Identify which cell holds the provided text, then report its (x, y) central coordinate. 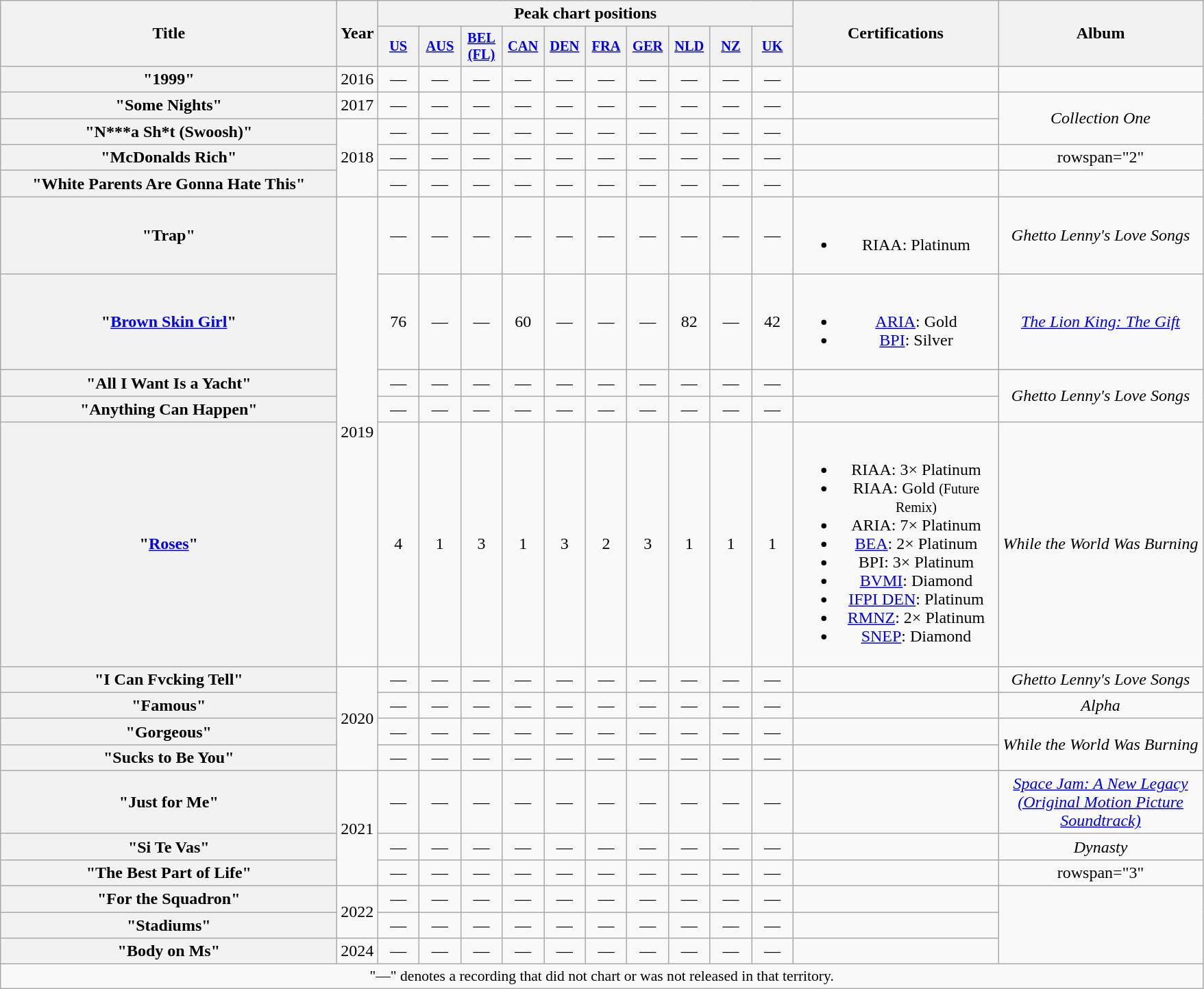
Space Jam: A New Legacy (Original Motion Picture Soundtrack) (1101, 802)
2019 (358, 432)
GER (648, 47)
4 (399, 544)
"Famous" (169, 705)
DEN (565, 47)
"Anything Can Happen" (169, 409)
rowspan="2" (1101, 158)
The Lion King: The Gift (1101, 322)
"All I Want Is a Yacht" (169, 383)
NZ (730, 47)
"Si Te Vas" (169, 846)
"Some Nights" (169, 106)
Year (358, 34)
60 (524, 322)
Title (169, 34)
Collection One (1101, 119)
"McDonalds Rich" (169, 158)
2 (606, 544)
"Brown Skin Girl" (169, 322)
2020 (358, 718)
BEL(FL) (481, 47)
"Sucks to Be You" (169, 757)
"Trap" (169, 236)
Peak chart positions (585, 14)
"White Parents Are Gonna Hate This" (169, 184)
FRA (606, 47)
2021 (358, 828)
"The Best Part of Life" (169, 872)
"Gorgeous" (169, 731)
Alpha (1101, 705)
"I Can Fvcking Tell" (169, 679)
76 (399, 322)
2022 (358, 912)
Album (1101, 34)
Dynasty (1101, 846)
"For the Squadron" (169, 899)
82 (689, 322)
2018 (358, 158)
2017 (358, 106)
Certifications (895, 34)
ARIA: GoldBPI: Silver (895, 322)
"Body on Ms" (169, 951)
UK (773, 47)
42 (773, 322)
AUS (440, 47)
"1999" (169, 79)
"N***a Sh*t (Swoosh)" (169, 132)
CAN (524, 47)
"—" denotes a recording that did not chart or was not released in that territory. (602, 977)
RIAA: Platinum (895, 236)
rowspan="3" (1101, 872)
"Roses" (169, 544)
NLD (689, 47)
2024 (358, 951)
"Just for Me" (169, 802)
"Stadiums" (169, 925)
US (399, 47)
2016 (358, 79)
